Locate the cell with the specified text and output its (x, y) center coordinate. 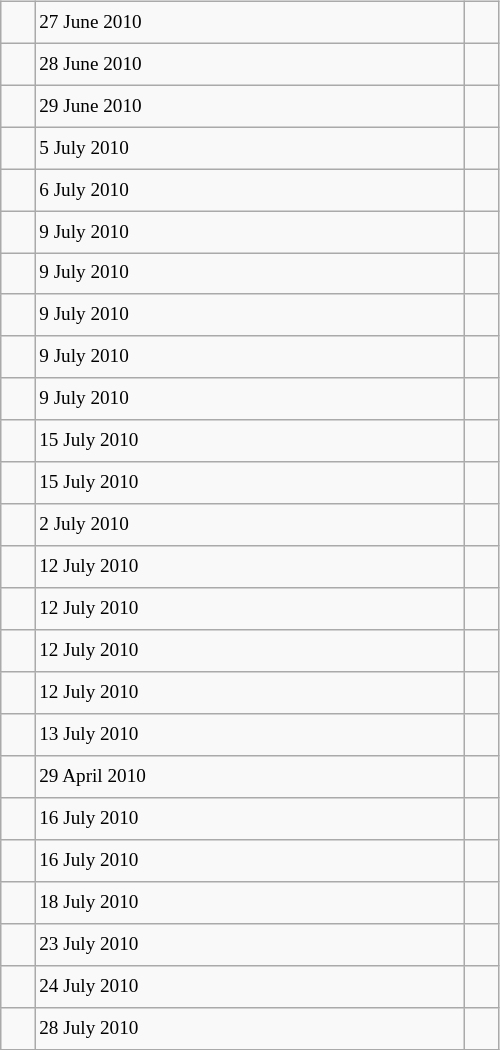
2 July 2010 (250, 525)
18 July 2010 (250, 902)
5 July 2010 (250, 148)
28 July 2010 (250, 1028)
13 July 2010 (250, 735)
28 June 2010 (250, 64)
23 July 2010 (250, 944)
27 June 2010 (250, 22)
24 July 2010 (250, 986)
29 June 2010 (250, 106)
29 April 2010 (250, 777)
6 July 2010 (250, 190)
